Identify which cell holds the provided text, then report its (x, y) central coordinate. 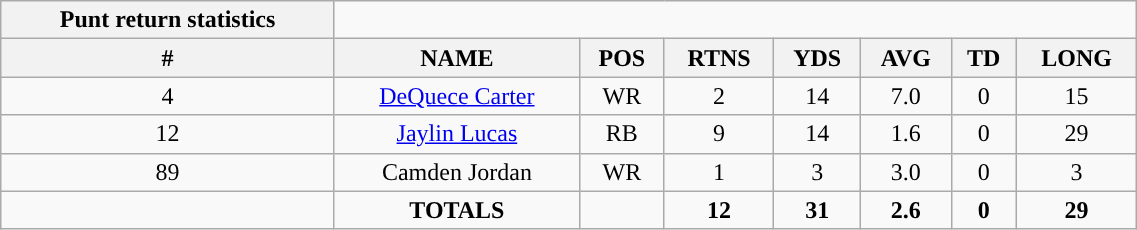
RTNS (718, 58)
31 (818, 210)
YDS (818, 58)
TOTALS (456, 210)
4 (168, 96)
AVG (906, 58)
1 (718, 172)
Jaylin Lucas (456, 134)
2.6 (906, 210)
DeQuece Carter (456, 96)
2 (718, 96)
Punt return statistics (168, 20)
89 (168, 172)
LONG (1076, 58)
POS (622, 58)
9 (718, 134)
1.6 (906, 134)
3.0 (906, 172)
RB (622, 134)
7.0 (906, 96)
# (168, 58)
TD (984, 58)
15 (1076, 96)
NAME (456, 58)
Camden Jordan (456, 172)
